Provide the (X, Y) coordinate of the cell's center where the given text is located.  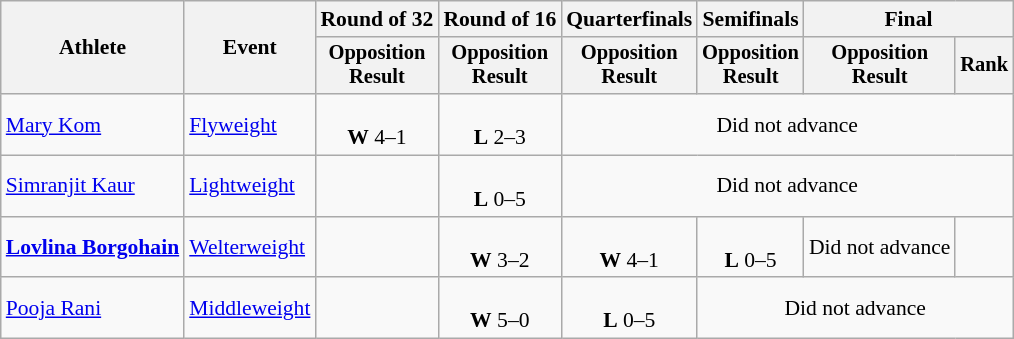
L 2–3 (500, 124)
Round of 32 (376, 19)
Middleweight (250, 308)
Athlete (92, 48)
Final (908, 19)
Rank (984, 66)
Flyweight (250, 124)
W 5–0 (500, 308)
Round of 16 (500, 19)
Simranjit Kaur (92, 186)
W 3–2 (500, 248)
Welterweight (250, 248)
Quarterfinals (629, 19)
Lightweight (250, 186)
Pooja Rani (92, 308)
Lovlina Borgohain (92, 248)
Semifinals (750, 19)
Event (250, 48)
Mary Kom (92, 124)
